From the cell containing the given text, extract its center point as (x, y) coordinate. 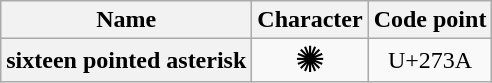
Name (126, 20)
Code point (430, 20)
✺ (310, 61)
sixteen pointed asterisk (126, 61)
U+273A (430, 61)
Character (310, 20)
